Find where the given text appears and provide that cell's center as [x, y] coordinate. 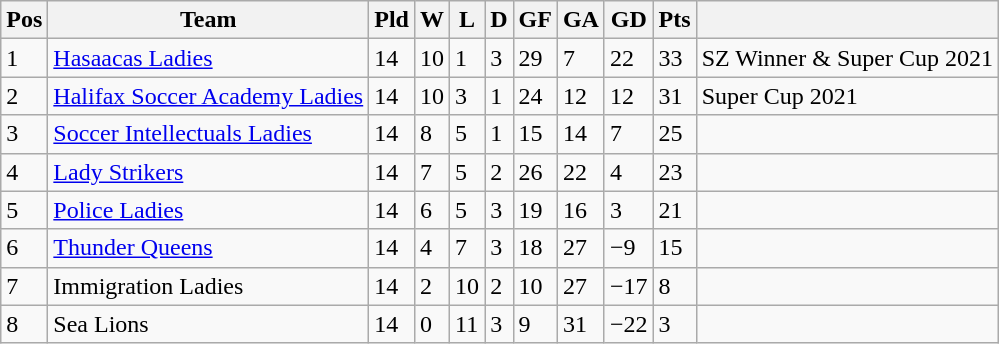
0 [432, 324]
L [468, 20]
−22 [628, 324]
D [499, 20]
29 [535, 58]
16 [580, 210]
26 [535, 172]
Pld [392, 20]
Pos [24, 20]
33 [674, 58]
Halifax Soccer Academy Ladies [208, 96]
−9 [628, 248]
GD [628, 20]
18 [535, 248]
Hasaacas Ladies [208, 58]
25 [674, 134]
Immigration Ladies [208, 286]
W [432, 20]
Soccer Intellectuals Ladies [208, 134]
Team [208, 20]
−17 [628, 286]
11 [468, 324]
Pts [674, 20]
Super Cup 2021 [847, 96]
SZ Winner & Super Cup 2021 [847, 58]
Lady Strikers [208, 172]
Police Ladies [208, 210]
Thunder Queens [208, 248]
23 [674, 172]
21 [674, 210]
24 [535, 96]
9 [535, 324]
GA [580, 20]
GF [535, 20]
Sea Lions [208, 324]
19 [535, 210]
